Extract the (X, Y) coordinate from the center of the cell holding the provided text.  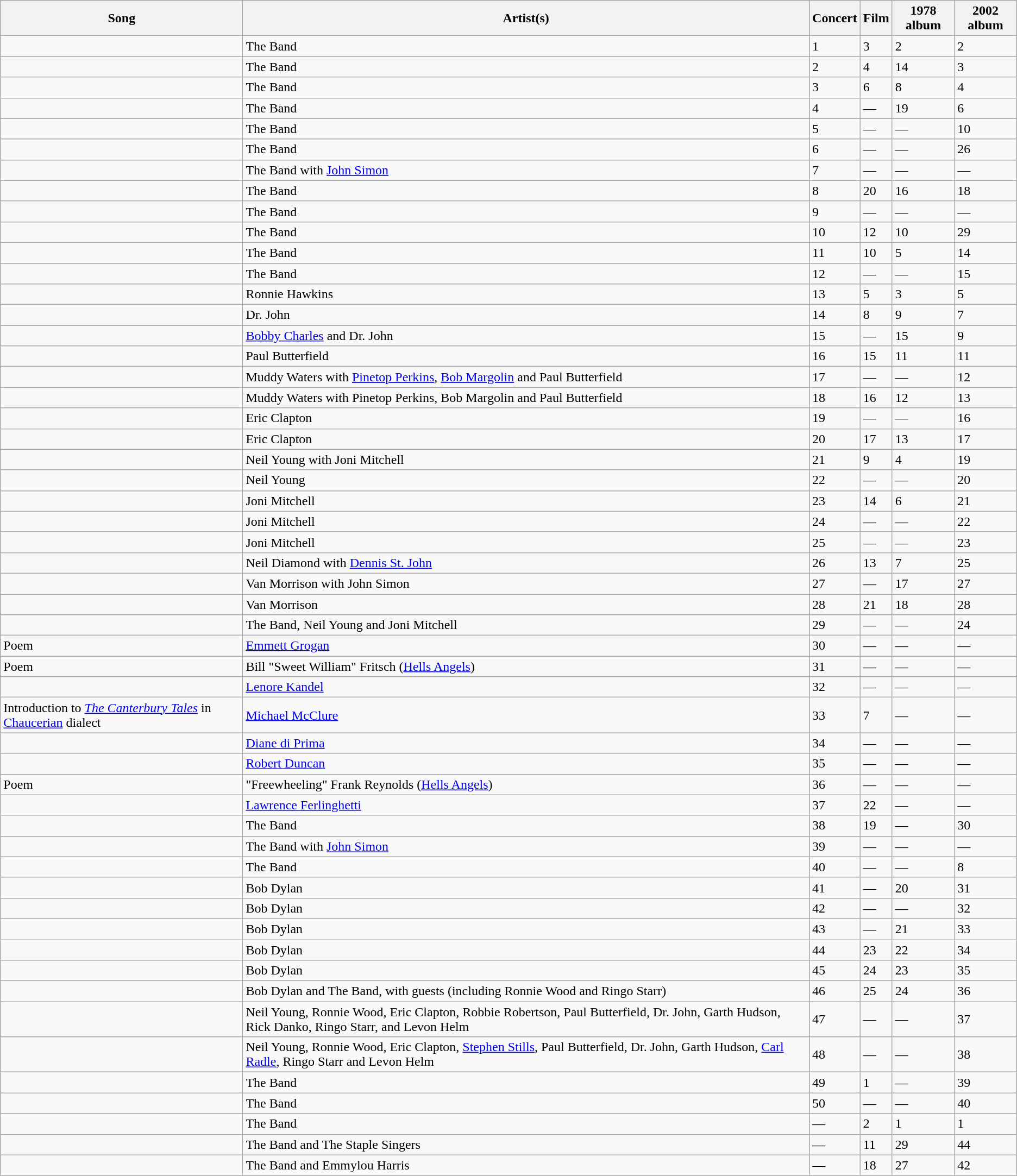
49 (835, 1083)
Neil Diamond with Dennis St. John (526, 563)
Van Morrison (526, 605)
Paul Butterfield (526, 356)
47 (835, 1019)
Neil Young, Ronnie Wood, Eric Clapton, Stephen Stills, Paul Butterfield, Dr. John, Garth Hudson, Carl Radle, Ringo Starr and Levon Helm (526, 1055)
Emmett Grogan (526, 646)
Introduction to The Canterbury Tales in Chaucerian dialect (122, 715)
The Band and Emmylou Harris (526, 1165)
41 (835, 888)
2002 album (985, 18)
Lenore Kandel (526, 687)
Lawrence Ferlinghetti (526, 805)
Song (122, 18)
Bobby Charles and Dr. John (526, 336)
"Freewheeling" Frank Reynolds (Hells Angels) (526, 784)
Film (876, 18)
Dr. John (526, 315)
Michael McClure (526, 715)
Bill "Sweet William" Fritsch (Hells Angels) (526, 666)
Van Morrison with John Simon (526, 583)
48 (835, 1055)
50 (835, 1103)
The Band and The Staple Singers (526, 1144)
Artist(s) (526, 18)
45 (835, 971)
Bob Dylan and The Band, with guests (including Ronnie Wood and Ringo Starr) (526, 991)
46 (835, 991)
Diane di Prima (526, 743)
Neil Young with Joni Mitchell (526, 460)
1978 album (923, 18)
Concert (835, 18)
Robert Duncan (526, 764)
Neil Young, Ronnie Wood, Eric Clapton, Robbie Robertson, Paul Butterfield, Dr. John, Garth Hudson, Rick Danko, Ringo Starr, and Levon Helm (526, 1019)
Ronnie Hawkins (526, 294)
Neil Young (526, 480)
43 (835, 929)
The Band, Neil Young and Joni Mitchell (526, 625)
